Search for the cell housing the specified text and yield its [x, y] center coordinate. 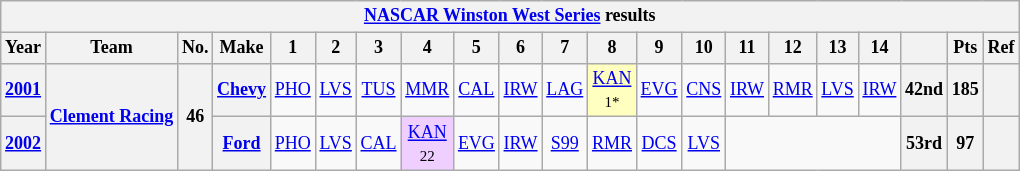
5 [477, 48]
DCS [659, 144]
Ref [1001, 48]
MMR [428, 90]
1 [292, 48]
NASCAR Winston West Series results [510, 16]
12 [792, 48]
Clement Racing [111, 116]
2002 [24, 144]
46 [196, 116]
6 [520, 48]
2 [336, 48]
S99 [565, 144]
2001 [24, 90]
CNS [704, 90]
Team [111, 48]
185 [965, 90]
Ford [242, 144]
KAN1* [612, 90]
53rd [924, 144]
Make [242, 48]
No. [196, 48]
10 [704, 48]
Year [24, 48]
LAG [565, 90]
8 [612, 48]
KAN22 [428, 144]
7 [565, 48]
14 [880, 48]
3 [378, 48]
11 [748, 48]
Pts [965, 48]
9 [659, 48]
42nd [924, 90]
97 [965, 144]
4 [428, 48]
13 [838, 48]
Chevy [242, 90]
TUS [378, 90]
